Scan for the cell matching the given text and deliver its [x, y] coordinate at center. 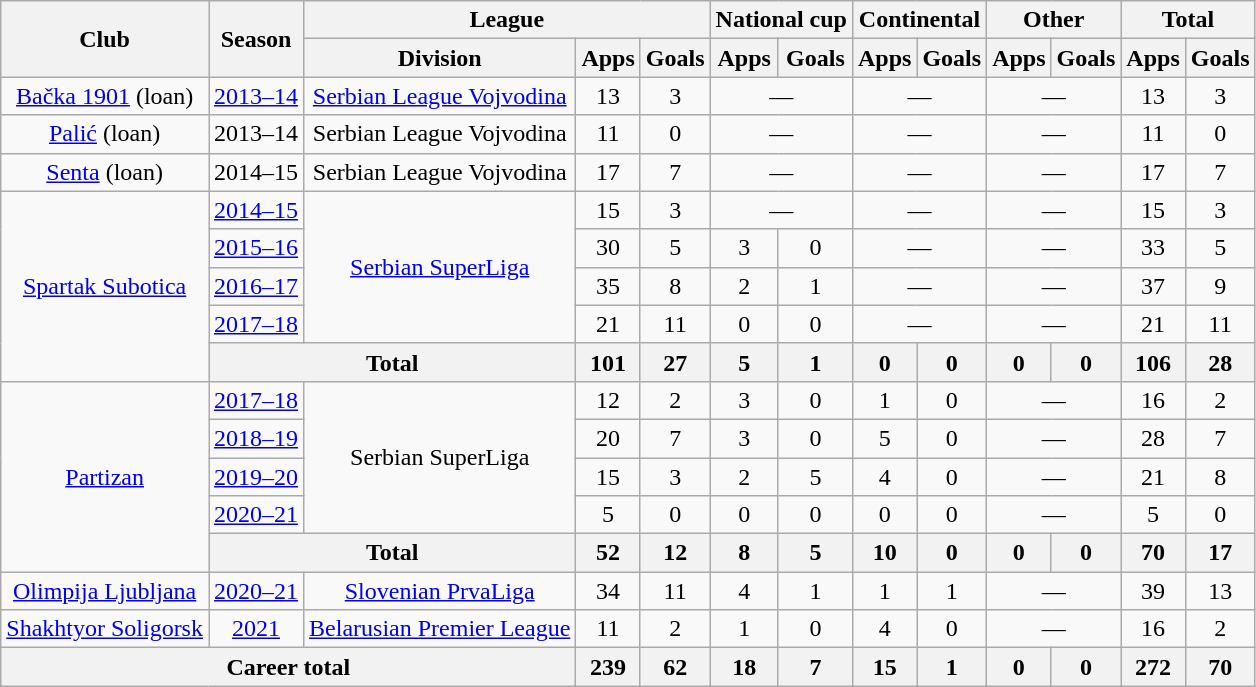
Season [256, 39]
34 [608, 591]
Bačka 1901 (loan) [105, 96]
9 [1220, 286]
37 [1153, 286]
27 [675, 362]
272 [1153, 667]
Olimpija Ljubljana [105, 591]
35 [608, 286]
Continental [919, 20]
33 [1153, 248]
2018–19 [256, 438]
Career total [288, 667]
2015–16 [256, 248]
106 [1153, 362]
52 [608, 553]
Palić (loan) [105, 134]
30 [608, 248]
62 [675, 667]
Club [105, 39]
Belarusian Premier League [440, 629]
239 [608, 667]
18 [744, 667]
Spartak Subotica [105, 286]
2016–17 [256, 286]
League [507, 20]
Other [1054, 20]
Senta (loan) [105, 172]
Shakhtyor Soligorsk [105, 629]
101 [608, 362]
Slovenian PrvaLiga [440, 591]
National cup [781, 20]
10 [884, 553]
20 [608, 438]
39 [1153, 591]
Partizan [105, 476]
Division [440, 58]
2021 [256, 629]
2019–20 [256, 477]
